From the cell containing the given text, extract its center point as [x, y] coordinate. 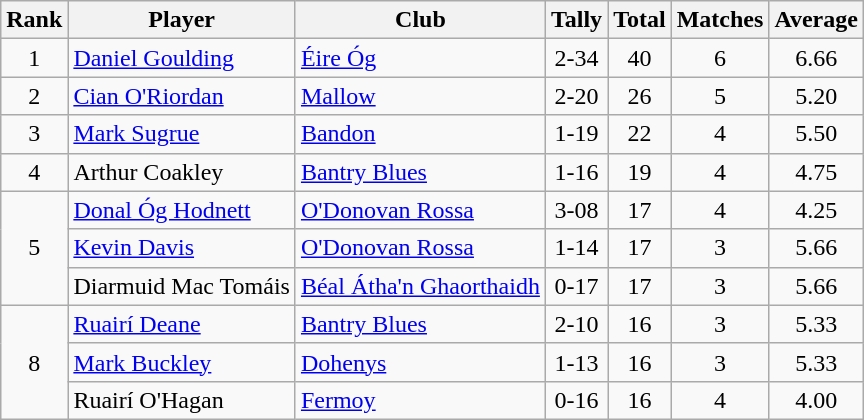
Kevin Davis [182, 248]
Arthur Coakley [182, 172]
2-10 [576, 324]
Daniel Goulding [182, 58]
Cian O'Riordan [182, 96]
Rank [34, 20]
4.75 [816, 172]
5.50 [816, 134]
Player [182, 20]
3-08 [576, 210]
4.25 [816, 210]
Donal Óg Hodnett [182, 210]
Average [816, 20]
Mark Sugrue [182, 134]
Mark Buckley [182, 362]
Mallow [420, 96]
Matches [720, 20]
8 [34, 362]
Bandon [420, 134]
0-16 [576, 400]
Tally [576, 20]
26 [640, 96]
2-20 [576, 96]
6 [720, 58]
1-14 [576, 248]
22 [640, 134]
19 [640, 172]
2 [34, 96]
Diarmuid Mac Tomáis [182, 286]
Éire Óg [420, 58]
2-34 [576, 58]
1-13 [576, 362]
Fermoy [420, 400]
Total [640, 20]
6.66 [816, 58]
Béal Átha'n Ghaorthaidh [420, 286]
Dohenys [420, 362]
1-19 [576, 134]
1-16 [576, 172]
40 [640, 58]
Club [420, 20]
5.20 [816, 96]
Ruairí Deane [182, 324]
Ruairí O'Hagan [182, 400]
0-17 [576, 286]
1 [34, 58]
4.00 [816, 400]
